Scan for the cell matching the given text and deliver its [X, Y] coordinate at center. 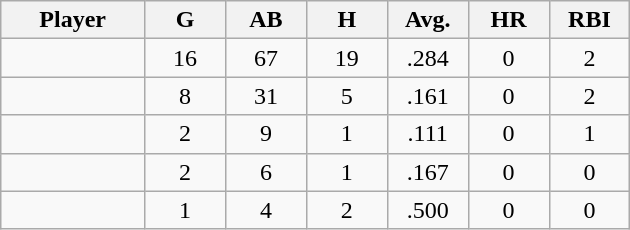
5 [346, 96]
.161 [428, 96]
6 [266, 172]
H [346, 20]
31 [266, 96]
.284 [428, 58]
4 [266, 210]
.167 [428, 172]
G [186, 20]
.111 [428, 134]
8 [186, 96]
Avg. [428, 20]
19 [346, 58]
.500 [428, 210]
HR [508, 20]
AB [266, 20]
Player [73, 20]
9 [266, 134]
67 [266, 58]
RBI [590, 20]
16 [186, 58]
